Scan for the cell matching the given text and deliver its (X, Y) coordinate at center. 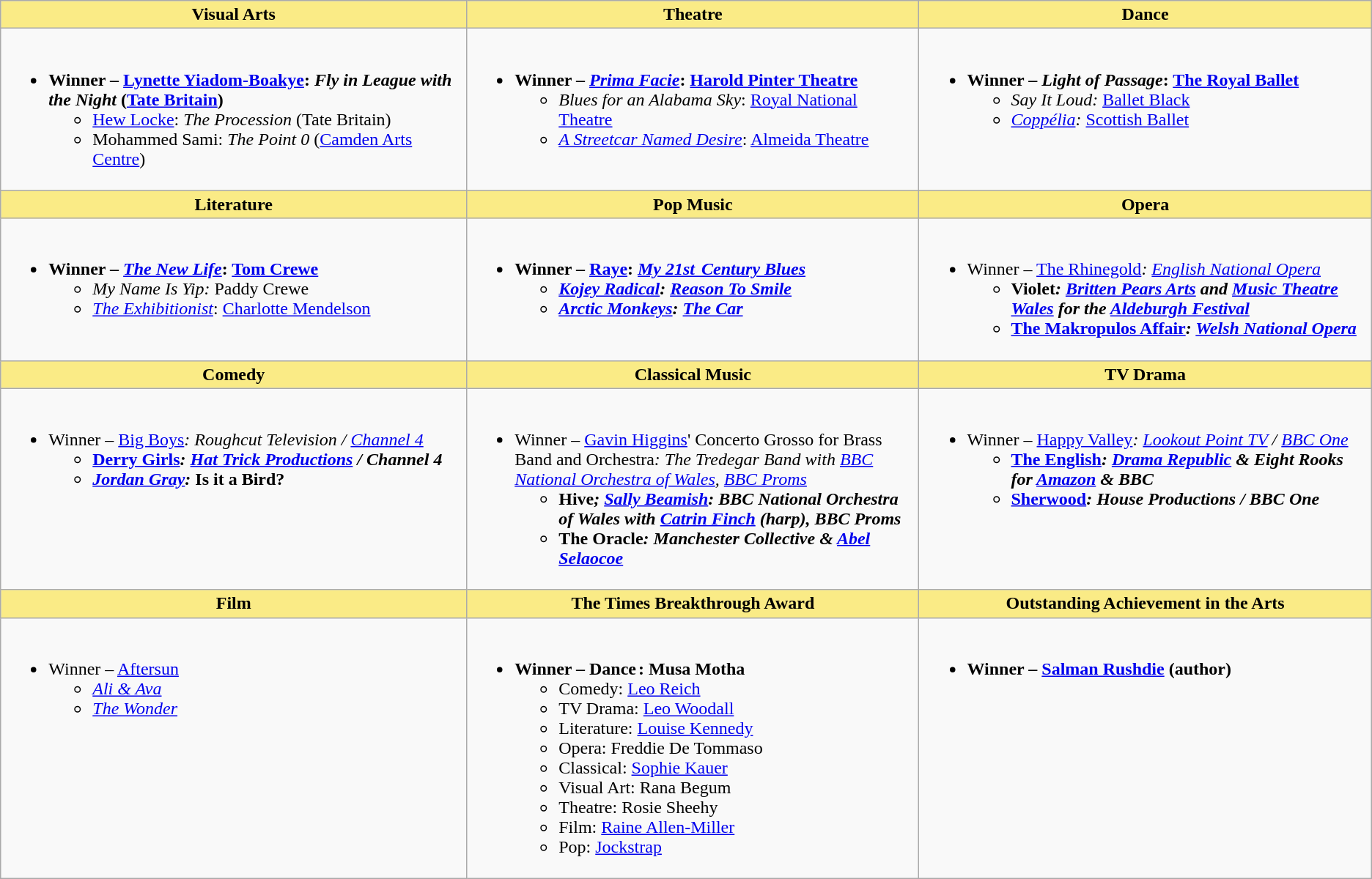
Theatre (693, 15)
Film (234, 604)
Winner – Light of Passage: The Royal BalletSay It Loud: Ballet BlackCoppélia: Scottish Ballet (1145, 110)
Literature (234, 204)
Winner – Big Boys: Roughcut Television / Channel 4Derry Girls: Hat Trick Productions / Channel 4Jordan Gray: Is it a Bird? (234, 489)
The Times Breakthrough Award (693, 604)
Comedy (234, 374)
Opera (1145, 204)
Winner – AftersunAli & AvaThe Wonder (234, 748)
TV Drama (1145, 374)
Winner – Raye: My 21st Century BluesKojey Radical: Reason To SmileArctic Monkeys: The Car (693, 289)
Outstanding Achievement in the Arts (1145, 604)
Winner – Salman Rushdie (author) (1145, 748)
Winner – Prima Facie: Harold Pinter TheatreBlues for an Alabama Sky: Royal National TheatreA Streetcar Named Desire: Almeida Theatre (693, 110)
Winner – Happy Valley: Lookout Point TV / BBC OneThe English: Drama Republic & Eight Rooks for Amazon & BBCSherwood: House Productions / BBC One (1145, 489)
Pop Music (693, 204)
Classical Music (693, 374)
Dance (1145, 15)
Visual Arts (234, 15)
Winner – The New Life: Tom CreweMy Name Is Yip: Paddy CreweThe Exhibitionist: Charlotte Mendelson (234, 289)
